Identify which cell holds the provided text, then report its (X, Y) central coordinate. 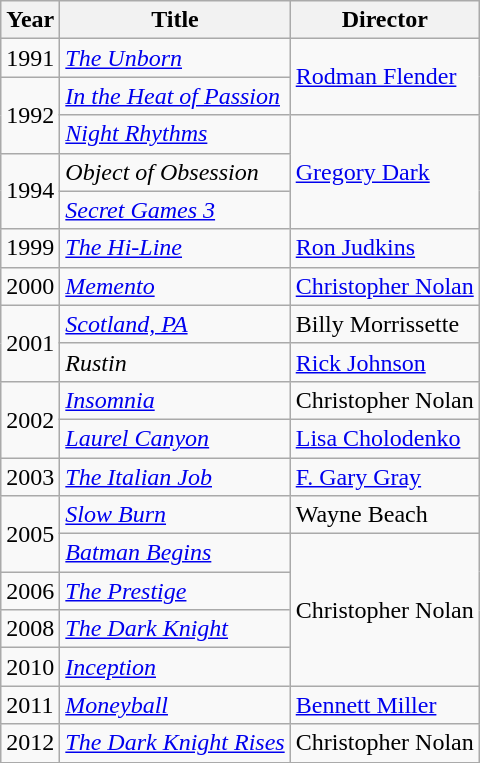
In the Heat of Passion (175, 96)
2010 (30, 667)
Director (384, 20)
1991 (30, 58)
F. Gary Gray (384, 477)
Year (30, 20)
Lisa Cholodenko (384, 438)
Laurel Canyon (175, 438)
Slow Burn (175, 515)
Night Rhythms (175, 134)
Batman Begins (175, 553)
The Dark Knight (175, 629)
Title (175, 20)
2005 (30, 534)
Secret Games 3 (175, 210)
Scotland, PA (175, 324)
1999 (30, 248)
Moneyball (175, 705)
Rustin (175, 362)
Memento (175, 286)
2012 (30, 743)
Ron Judkins (384, 248)
Bennett Miller (384, 705)
1994 (30, 191)
The Italian Job (175, 477)
2011 (30, 705)
Gregory Dark (384, 172)
The Unborn (175, 58)
1992 (30, 115)
The Dark Knight Rises (175, 743)
The Hi-Line (175, 248)
Wayne Beach (384, 515)
Rodman Flender (384, 77)
2003 (30, 477)
Billy Morrissette (384, 324)
2006 (30, 591)
2001 (30, 343)
Rick Johnson (384, 362)
2002 (30, 419)
2000 (30, 286)
2008 (30, 629)
Object of Obsession (175, 172)
The Prestige (175, 591)
Insomnia (175, 400)
Inception (175, 667)
